For the text-containing cell, return its midpoint in (x, y) coordinate format. 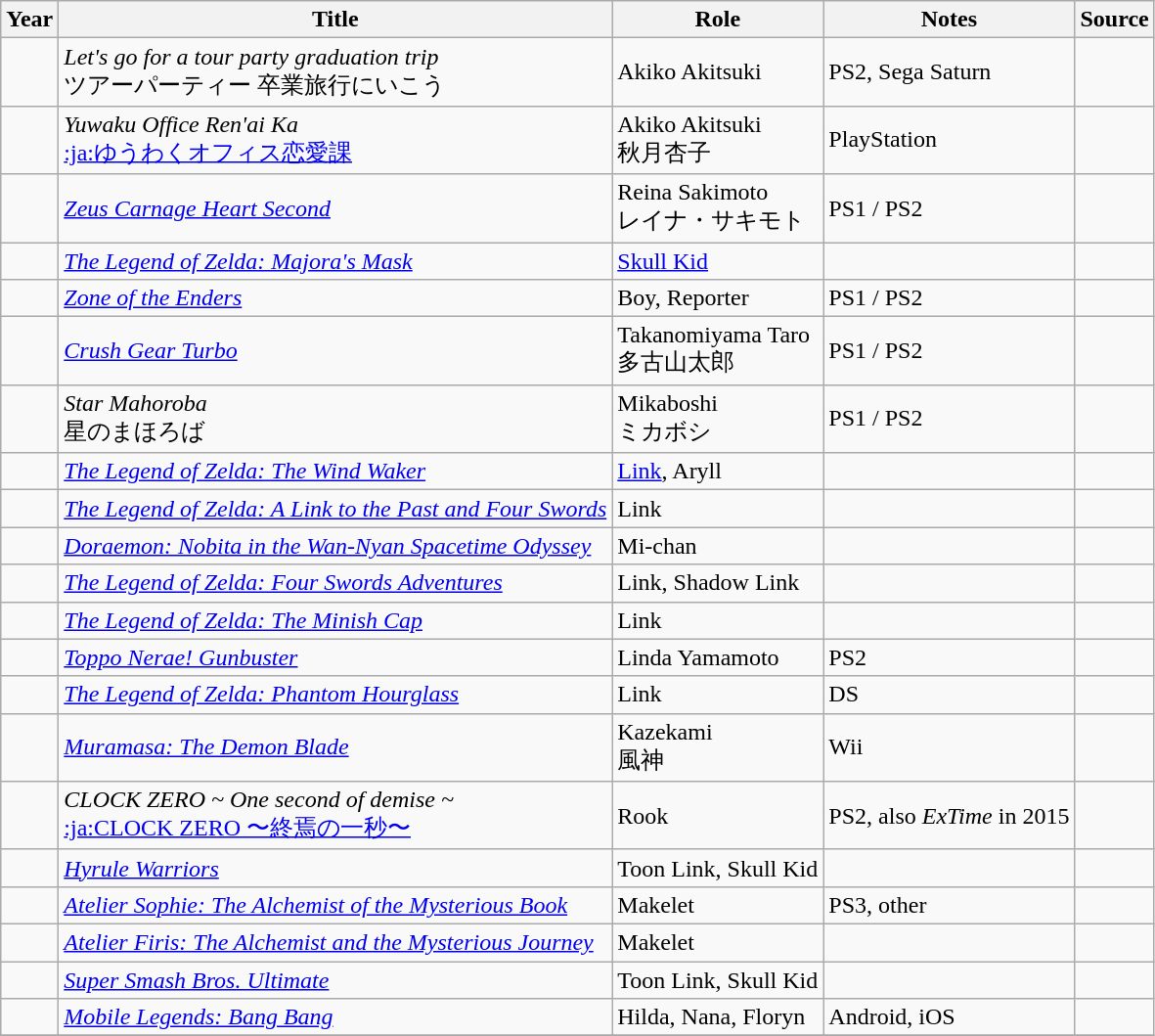
Akiko Akitsuki秋月杏子 (718, 140)
Android, iOS (949, 1017)
PS2, also ExTime in 2015 (949, 816)
Crush Gear Turbo (335, 351)
Zeus Carnage Heart Second (335, 208)
Atelier Firis: The Alchemist and the Mysterious Journey (335, 942)
The Legend of Zelda: Majora's Mask (335, 261)
PS2 (949, 657)
Mi-chan (718, 546)
Akiko Akitsuki (718, 72)
Role (718, 20)
Kazekami風神 (718, 747)
Reina Sakimotoレイナ・サキモト (718, 208)
The Legend of Zelda: A Link to the Past and Four Swords (335, 509)
Zone of the Enders (335, 298)
Hyrule Warriors (335, 868)
Year (29, 20)
Atelier Sophie: The Alchemist of the Mysterious Book (335, 905)
Boy, Reporter (718, 298)
Skull Kid (718, 261)
The Legend of Zelda: The Wind Waker (335, 472)
PlayStation (949, 140)
Doraemon: Nobita in the Wan-Nyan Spacetime Odyssey (335, 546)
Wii (949, 747)
Star Mahoroba星のまほろば (335, 419)
Mobile Legends: Bang Bang (335, 1017)
Let's go for a tour party graduation tripツアーパーティー 卒業旅行にいこう (335, 72)
The Legend of Zelda: Phantom Hourglass (335, 695)
Takanomiyama Taro多古山太郎 (718, 351)
Link, Aryll (718, 472)
DS (949, 695)
Linda Yamamoto (718, 657)
Mikaboshiミカボシ (718, 419)
Notes (949, 20)
The Legend of Zelda: The Minish Cap (335, 620)
PS2, Sega Saturn (949, 72)
Source (1115, 20)
The Legend of Zelda: Four Swords Adventures (335, 583)
PS3, other (949, 905)
Title (335, 20)
Yuwaku Office Ren'ai Ka:ja:ゆうわくオフィス恋愛課 (335, 140)
Toppo Nerae! Gunbuster (335, 657)
Hilda, Nana, Floryn (718, 1017)
Rook (718, 816)
CLOCK ZERO ~ One second of demise ~:ja:CLOCK ZERO 〜終焉の一秒〜 (335, 816)
Link, Shadow Link (718, 583)
Muramasa: The Demon Blade (335, 747)
Super Smash Bros. Ultimate (335, 979)
